Locate the cell with the specified text and output its [X, Y] center coordinate. 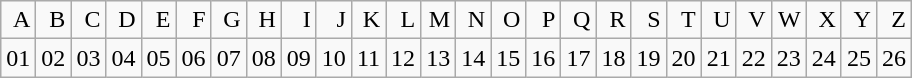
26 [894, 58]
21 [718, 58]
03 [88, 58]
A [18, 20]
H [264, 20]
M [438, 20]
14 [474, 58]
R [614, 20]
07 [228, 58]
N [474, 20]
05 [158, 58]
09 [298, 58]
W [788, 20]
11 [368, 58]
O [508, 20]
02 [54, 58]
06 [194, 58]
E [158, 20]
10 [334, 58]
25 [858, 58]
Q [578, 20]
20 [684, 58]
J [334, 20]
D [124, 20]
F [194, 20]
T [684, 20]
01 [18, 58]
Y [858, 20]
L [404, 20]
17 [578, 58]
S [648, 20]
X [824, 20]
08 [264, 58]
I [298, 20]
24 [824, 58]
19 [648, 58]
Z [894, 20]
16 [544, 58]
C [88, 20]
U [718, 20]
04 [124, 58]
15 [508, 58]
23 [788, 58]
13 [438, 58]
12 [404, 58]
B [54, 20]
P [544, 20]
G [228, 20]
K [368, 20]
22 [754, 58]
V [754, 20]
18 [614, 58]
